Output the (x, y) coordinate of the center of the cell containing the given text.  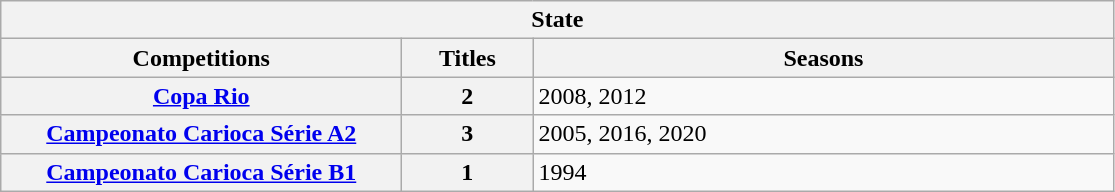
Seasons (824, 58)
State (558, 20)
Competitions (202, 58)
1994 (824, 172)
3 (468, 134)
1 (468, 172)
2 (468, 96)
Copa Rio (202, 96)
Campeonato Carioca Série A2 (202, 134)
Campeonato Carioca Série B1 (202, 172)
2008, 2012 (824, 96)
2005, 2016, 2020 (824, 134)
Titles (468, 58)
